Scan for the cell matching the given text and deliver its (X, Y) coordinate at center. 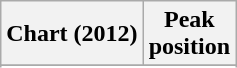
Chart (2012) (72, 34)
Peakposition (189, 34)
